Search for the cell housing the specified text and yield its [x, y] center coordinate. 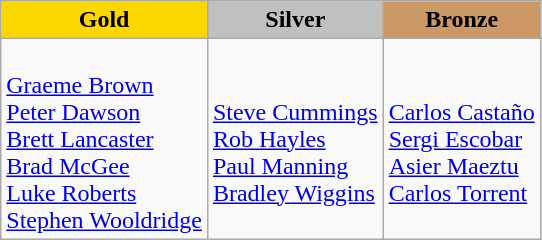
Steve Cummings Rob Hayles Paul Manning Bradley Wiggins [295, 139]
Bronze [462, 20]
Gold [104, 20]
Silver [295, 20]
Carlos Castaño Sergi Escobar Asier Maeztu Carlos Torrent [462, 139]
Graeme Brown Peter Dawson Brett Lancaster Brad McGee Luke RobertsStephen Wooldridge [104, 139]
